Capture the cell that displays the provided text and extract its (X, Y) central coordinate. 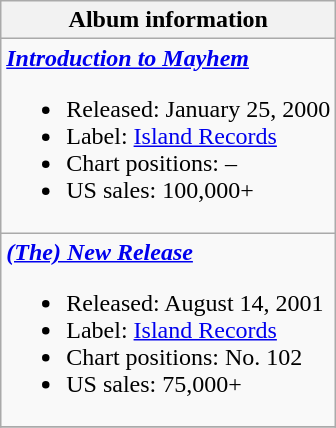
(The) New ReleaseReleased: August 14, 2001 Label: Island RecordsChart positions: No. 102 US sales: 75,000+ (168, 330)
Album information (168, 20)
Introduction to MayhemReleased: January 25, 2000 Label: Island RecordsChart positions: –US sales: 100,000+ (168, 136)
